Pinpoint the cell where the given text exists, returning its [x, y] midpoint coordinate. 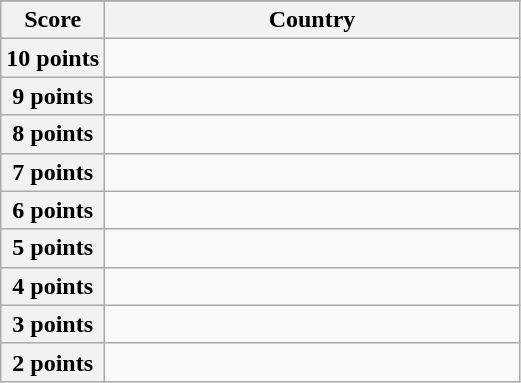
2 points [53, 362]
8 points [53, 134]
4 points [53, 286]
Country [312, 20]
6 points [53, 210]
10 points [53, 58]
7 points [53, 172]
9 points [53, 96]
Score [53, 20]
3 points [53, 324]
5 points [53, 248]
